Detect which cell encompasses the target text, then output its [X, Y] center coordinate. 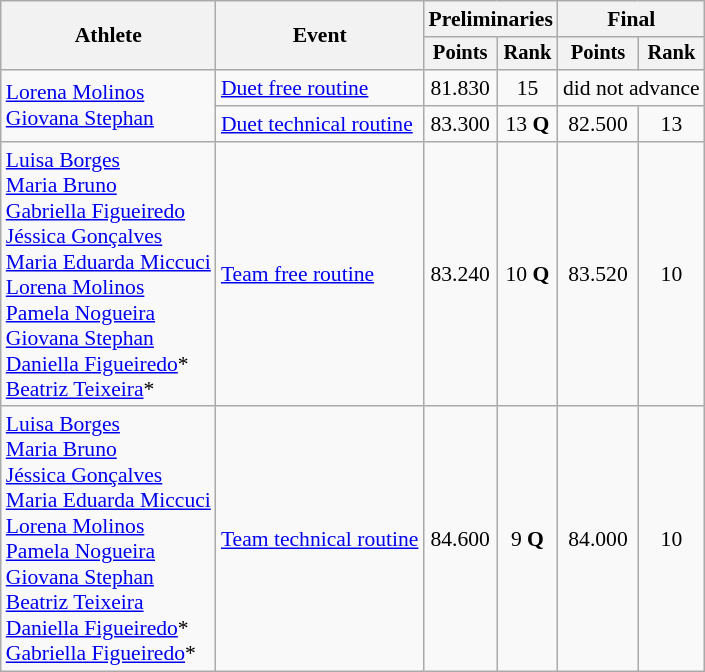
82.500 [598, 124]
15 [528, 88]
10 Q [528, 274]
Final [632, 19]
Athlete [108, 36]
did not advance [632, 88]
Duet technical routine [320, 124]
13 Q [528, 124]
84.600 [460, 540]
9 Q [528, 540]
13 [672, 124]
Team free routine [320, 274]
84.000 [598, 540]
Lorena MolinosGiovana Stephan [108, 106]
Team technical routine [320, 540]
83.520 [598, 274]
Event [320, 36]
Duet free routine [320, 88]
Preliminaries [490, 19]
81.830 [460, 88]
83.240 [460, 274]
83.300 [460, 124]
